Pinpoint the cell where the given text exists, returning its [X, Y] midpoint coordinate. 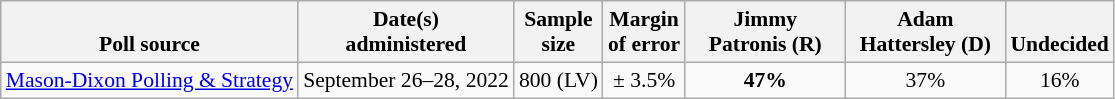
16% [1059, 80]
Date(s)administered [406, 32]
JimmyPatronis (R) [765, 32]
800 (LV) [558, 80]
Poll source [150, 32]
AdamHattersley (D) [925, 32]
47% [765, 80]
± 3.5% [644, 80]
Samplesize [558, 32]
Marginof error [644, 32]
September 26–28, 2022 [406, 80]
Mason-Dixon Polling & Strategy [150, 80]
37% [925, 80]
Undecided [1059, 32]
